Provide the [x, y] coordinate of the cell's center where the given text is located.  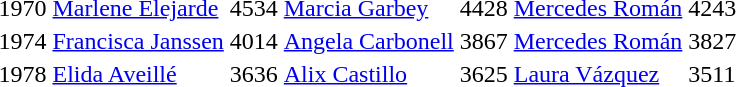
4014 [254, 41]
Francisca Janssen [138, 41]
Angela Carbonell [368, 41]
Mercedes Román [598, 41]
3867 [484, 41]
